From the cell containing the given text, extract its center point as [X, Y] coordinate. 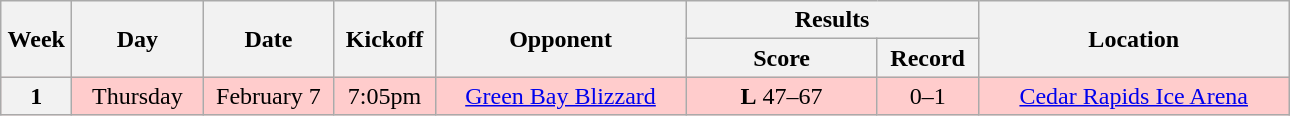
Opponent [560, 39]
L 47–67 [782, 96]
Day [138, 39]
Location [1134, 39]
Record [928, 58]
Cedar Rapids Ice Arena [1134, 96]
Week [36, 39]
Score [782, 58]
Kickoff [384, 39]
Green Bay Blizzard [560, 96]
Results [832, 20]
1 [36, 96]
February 7 [268, 96]
Thursday [138, 96]
7:05pm [384, 96]
0–1 [928, 96]
Date [268, 39]
